Locate the cell with the specified text and output its [X, Y] center coordinate. 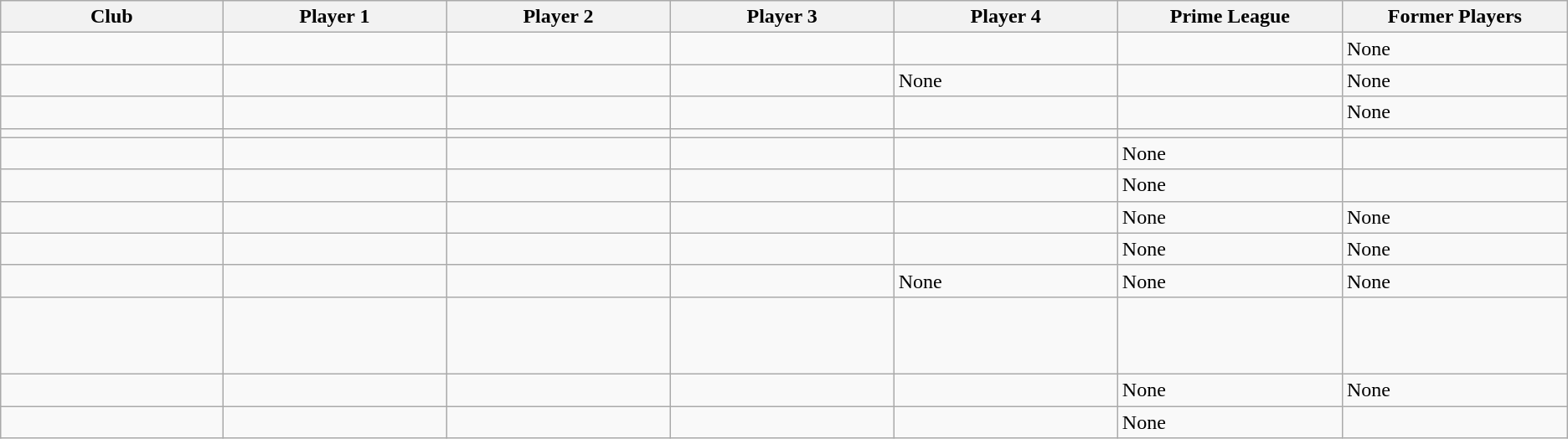
Player 2 [558, 17]
Player 1 [335, 17]
Club [112, 17]
Player 3 [782, 17]
Player 4 [1005, 17]
Former Players [1454, 17]
Prime League [1230, 17]
